Find where the given text appears and provide that cell's center as [X, Y] coordinate. 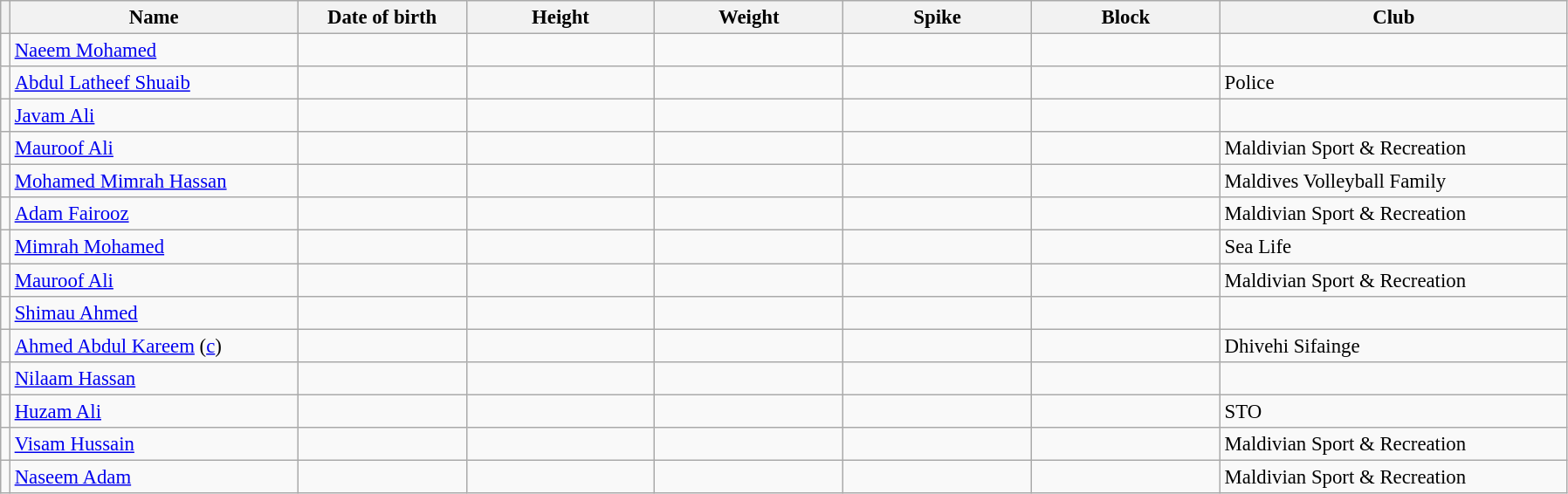
Weight [749, 17]
Shimau Ahmed [154, 312]
Naeem Mohamed [154, 51]
Abdul Latheef Shuaib [154, 83]
Spike [938, 17]
Nilaam Hassan [154, 378]
Maldives Volleyball Family [1393, 182]
Naseem Adam [154, 477]
STO [1393, 411]
Javam Ali [154, 116]
Adam Fairooz [154, 214]
Mohamed Mimrah Hassan [154, 182]
Name [154, 17]
Date of birth [382, 17]
Height [560, 17]
Sea Life [1393, 247]
Dhivehi Sifainge [1393, 346]
Club [1393, 17]
Block [1125, 17]
Ahmed Abdul Kareem (c) [154, 346]
Huzam Ali [154, 411]
Mimrah Mohamed [154, 247]
Visam Hussain [154, 444]
Police [1393, 83]
